Output the (X, Y) coordinate of the center of the cell containing the given text.  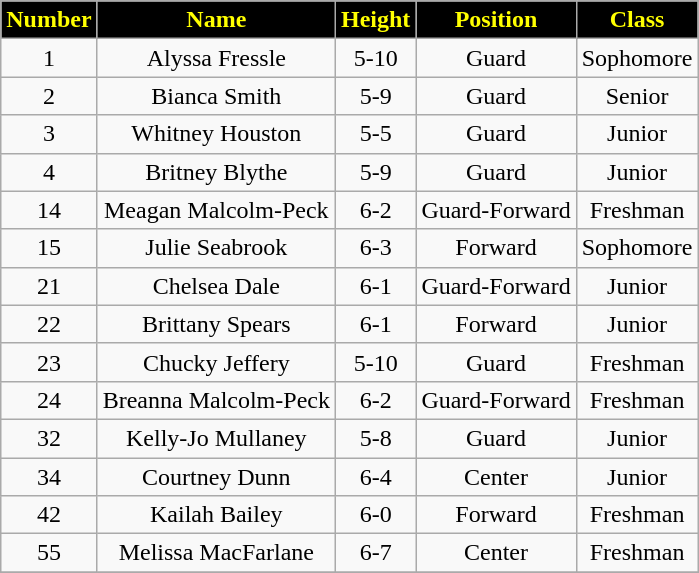
Number (49, 20)
2 (49, 96)
24 (49, 400)
22 (49, 324)
5-8 (375, 438)
6-7 (375, 553)
42 (49, 515)
21 (49, 286)
Julie Seabrook (216, 248)
Breanna Malcolm-Peck (216, 400)
Alyssa Fressle (216, 58)
Name (216, 20)
Senior (637, 96)
14 (49, 210)
Chelsea Dale (216, 286)
Position (496, 20)
15 (49, 248)
4 (49, 172)
Melissa MacFarlane (216, 553)
Class (637, 20)
Kailah Bailey (216, 515)
34 (49, 477)
5-5 (375, 134)
Whitney Houston (216, 134)
Height (375, 20)
6-0 (375, 515)
1 (49, 58)
Kelly-Jo Mullaney (216, 438)
6-4 (375, 477)
Bianca Smith (216, 96)
32 (49, 438)
Brittany Spears (216, 324)
Meagan Malcolm-Peck (216, 210)
6-3 (375, 248)
Courtney Dunn (216, 477)
55 (49, 553)
3 (49, 134)
Britney Blythe (216, 172)
23 (49, 362)
Chucky Jeffery (216, 362)
